Extract the (X, Y) coordinate from the center of the cell holding the provided text.  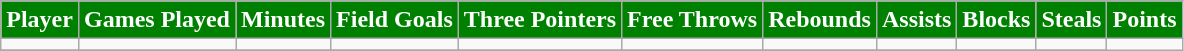
Assists (916, 20)
Points (1144, 20)
Field Goals (395, 20)
Free Throws (692, 20)
Blocks (996, 20)
Minutes (284, 20)
Three Pointers (540, 20)
Rebounds (820, 20)
Games Played (156, 20)
Steals (1072, 20)
Player (40, 20)
